Search for the cell housing the specified text and yield its [X, Y] center coordinate. 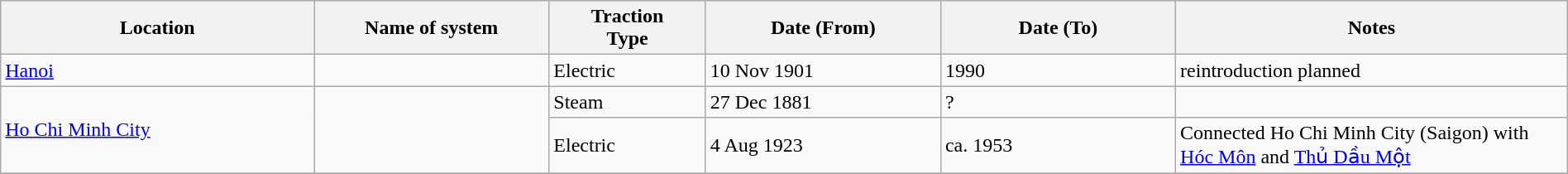
Notes [1372, 28]
ca. 1953 [1058, 146]
Name of system [432, 28]
27 Dec 1881 [823, 102]
1990 [1058, 70]
Date (To) [1058, 28]
4 Aug 1923 [823, 146]
reintroduction planned [1372, 70]
TractionType [627, 28]
Hanoi [157, 70]
10 Nov 1901 [823, 70]
Ho Chi Minh City [157, 129]
Location [157, 28]
Steam [627, 102]
Date (From) [823, 28]
Connected Ho Chi Minh City (Saigon) with Hóc Môn and Thủ Dầu Một [1372, 146]
? [1058, 102]
